Return (X, Y) of the center of cell containing provided text 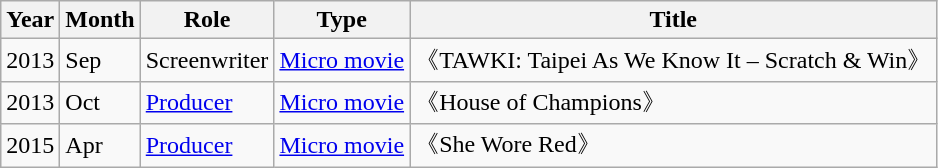
2015 (30, 146)
Sep (100, 60)
《She Wore Red》 (674, 146)
Title (674, 20)
《House of Champions》 (674, 102)
Screenwriter (207, 60)
Oct (100, 102)
Role (207, 20)
Type (342, 20)
Month (100, 20)
Apr (100, 146)
Year (30, 20)
《TAWKI: Taipei As We Know It – Scratch & Win》 (674, 60)
